From the cell containing the given text, extract its center point as [x, y] coordinate. 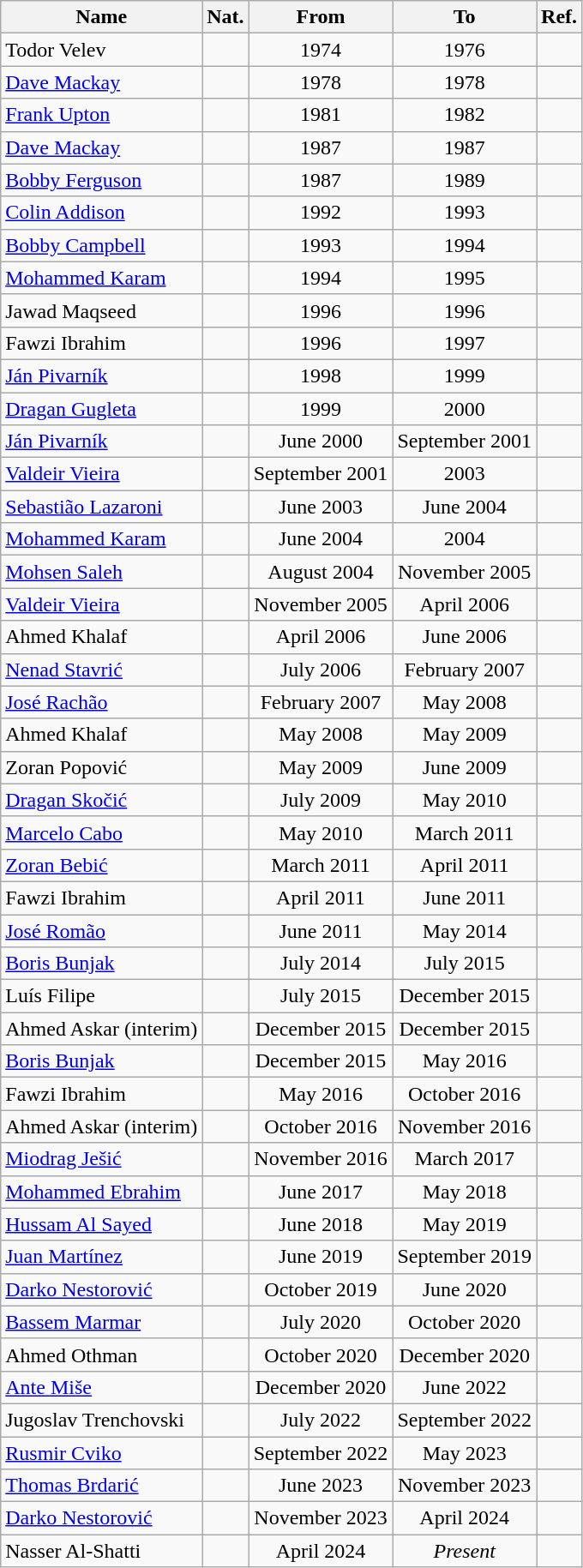
July 2009 [321, 800]
June 2018 [321, 1224]
Jawad Maqseed [101, 310]
Miodrag Ješić [101, 1159]
Mohammed Ebrahim [101, 1192]
August 2004 [321, 572]
1995 [465, 278]
Nasser Al-Shatti [101, 1551]
Frank Upton [101, 115]
Luís Filipe [101, 996]
Bobby Ferguson [101, 180]
1982 [465, 115]
June 2022 [465, 1387]
Hussam Al Sayed [101, 1224]
May 2018 [465, 1192]
June 2003 [321, 507]
June 2020 [465, 1289]
Zoran Bebić [101, 865]
June 2023 [321, 1486]
José Romão [101, 930]
Juan Martínez [101, 1257]
From [321, 17]
Nenad Stavrić [101, 670]
July 2006 [321, 670]
Sebastião Lazaroni [101, 507]
Thomas Brdarić [101, 1486]
Present [465, 1551]
Ante Miše [101, 1387]
1997 [465, 343]
June 2000 [321, 442]
Dragan Gugleta [101, 409]
June 2006 [465, 637]
May 2014 [465, 930]
Dragan Skočić [101, 800]
Ahmed Othman [101, 1355]
1976 [465, 50]
2004 [465, 539]
1989 [465, 180]
Name [101, 17]
June 2019 [321, 1257]
June 2017 [321, 1192]
Mohsen Saleh [101, 572]
May 2019 [465, 1224]
June 2009 [465, 767]
Bassem Marmar [101, 1322]
October 2019 [321, 1289]
Bobby Campbell [101, 245]
July 2020 [321, 1322]
Ref. [559, 17]
Zoran Popović [101, 767]
March 2017 [465, 1159]
1981 [321, 115]
1998 [321, 375]
Nat. [225, 17]
1992 [321, 213]
Todor Velev [101, 50]
Colin Addison [101, 213]
1974 [321, 50]
May 2023 [465, 1453]
José Rachão [101, 702]
2003 [465, 474]
To [465, 17]
2000 [465, 409]
July 2014 [321, 964]
Rusmir Cviko [101, 1453]
Jugoslav Trenchovski [101, 1420]
Marcelo Cabo [101, 832]
July 2022 [321, 1420]
September 2019 [465, 1257]
